For the text-containing cell, return its midpoint in [X, Y] coordinate format. 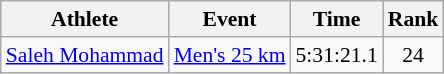
Time [337, 19]
Saleh Mohammad [85, 55]
Men's 25 km [230, 55]
5:31:21.1 [337, 55]
Athlete [85, 19]
24 [414, 55]
Event [230, 19]
Rank [414, 19]
